Search for the cell housing the specified text and yield its [x, y] center coordinate. 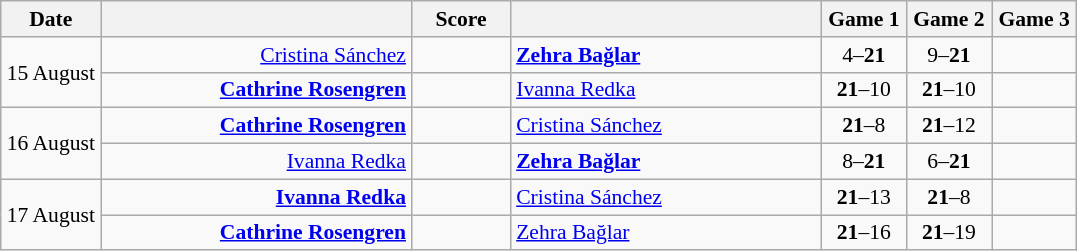
17 August [51, 214]
6–21 [948, 162]
8–21 [864, 162]
Game 2 [948, 19]
4–21 [864, 55]
21–13 [864, 197]
9–21 [948, 55]
Date [51, 19]
21–19 [948, 233]
21–12 [948, 126]
15 August [51, 72]
21–16 [864, 233]
Game 3 [1034, 19]
Score [461, 19]
16 August [51, 144]
Game 1 [864, 19]
